Output the [X, Y] coordinate of the center of the cell containing the given text.  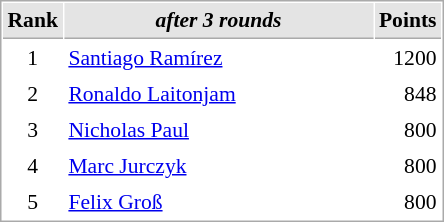
1200 [408, 57]
5 [32, 201]
1 [32, 57]
Rank [32, 21]
4 [32, 165]
Felix Groß [218, 201]
848 [408, 93]
Nicholas Paul [218, 129]
Marc Jurczyk [218, 165]
after 3 rounds [218, 21]
3 [32, 129]
Santiago Ramírez [218, 57]
Ronaldo Laitonjam [218, 93]
2 [32, 93]
Points [408, 21]
